Pinpoint the cell where the given text exists, returning its (X, Y) midpoint coordinate. 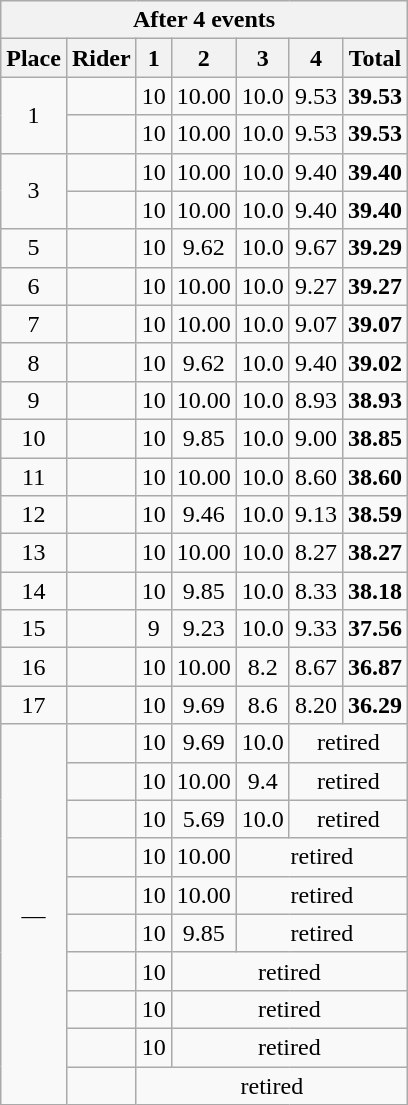
37.56 (374, 629)
39.27 (374, 286)
9.67 (316, 248)
38.60 (374, 477)
39.07 (374, 324)
8.60 (316, 477)
9.13 (316, 515)
11 (34, 477)
8.27 (316, 553)
9.4 (262, 781)
7 (34, 324)
39.02 (374, 362)
8.33 (316, 591)
— (34, 914)
38.27 (374, 553)
13 (34, 553)
9.27 (316, 286)
5.69 (204, 819)
Total (374, 58)
38.18 (374, 591)
9.07 (316, 324)
8.67 (316, 667)
9.23 (204, 629)
36.87 (374, 667)
9.46 (204, 515)
15 (34, 629)
9.33 (316, 629)
9.00 (316, 438)
5 (34, 248)
14 (34, 591)
36.29 (374, 705)
Rider (101, 58)
8 (34, 362)
8.20 (316, 705)
16 (34, 667)
17 (34, 705)
4 (316, 58)
38.85 (374, 438)
38.59 (374, 515)
2 (204, 58)
8.93 (316, 400)
After 4 events (204, 20)
12 (34, 515)
Place (34, 58)
8.2 (262, 667)
6 (34, 286)
8.6 (262, 705)
38.93 (374, 400)
39.29 (374, 248)
